Detect which cell encompasses the target text, then output its (X, Y) center coordinate. 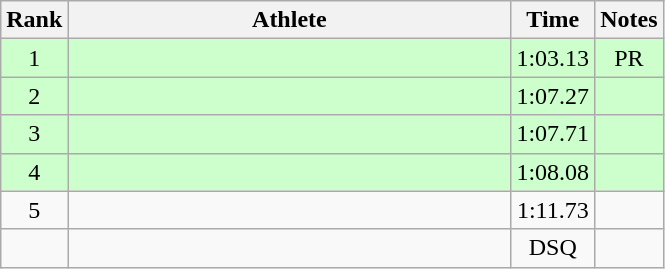
1:11.73 (553, 210)
1:03.13 (553, 58)
3 (34, 134)
Notes (629, 20)
1:08.08 (553, 172)
Athlete (290, 20)
PR (629, 58)
DSQ (553, 248)
Rank (34, 20)
1:07.71 (553, 134)
2 (34, 96)
4 (34, 172)
Time (553, 20)
5 (34, 210)
1 (34, 58)
1:07.27 (553, 96)
